Find where the given text appears and provide that cell's center as [X, Y] coordinate. 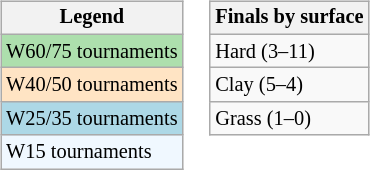
Finals by surface [289, 18]
W60/75 tournaments [92, 51]
Grass (1–0) [289, 119]
Legend [92, 18]
Hard (3–11) [289, 51]
Clay (5–4) [289, 85]
W25/35 tournaments [92, 119]
W40/50 tournaments [92, 85]
W15 tournaments [92, 152]
